Locate the cell with the specified text and output its [x, y] center coordinate. 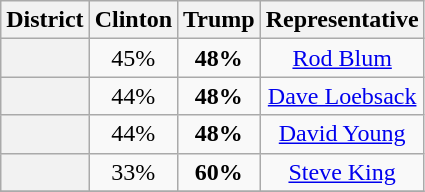
45% [133, 58]
Dave Loebsack [342, 96]
District [45, 20]
Rod Blum [342, 58]
33% [133, 172]
Clinton [133, 20]
Trump [220, 20]
David Young [342, 134]
60% [220, 172]
Representative [342, 20]
Steve King [342, 172]
